Capture the cell that displays the provided text and extract its (x, y) central coordinate. 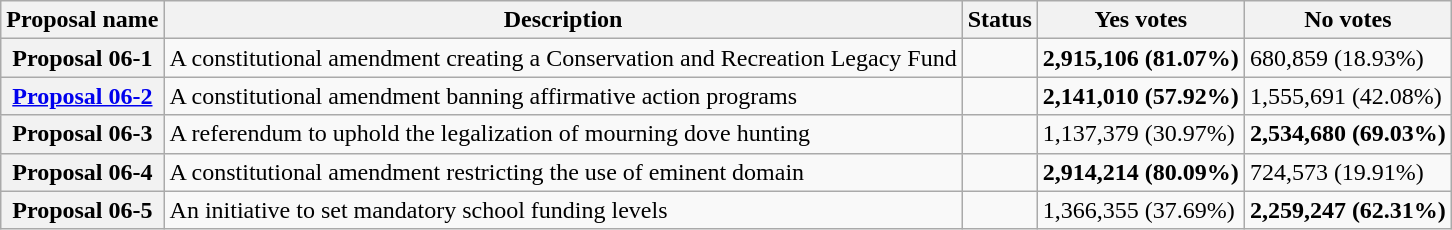
1,137,379 (30.97%) (1140, 134)
724,573 (19.91%) (1348, 172)
2,141,010 (57.92%) (1140, 96)
Proposal 06-2 (82, 96)
Proposal 06-4 (82, 172)
No votes (1348, 20)
Status (1000, 20)
2,914,214 (80.09%) (1140, 172)
2,915,106 (81.07%) (1140, 58)
A referendum to uphold the legalization of mourning dove hunting (563, 134)
1,366,355 (37.69%) (1140, 210)
Proposal name (82, 20)
Yes votes (1140, 20)
A constitutional amendment banning affirmative action programs (563, 96)
Proposal 06-1 (82, 58)
An initiative to set mandatory school funding levels (563, 210)
Proposal 06-5 (82, 210)
680,859 (18.93%) (1348, 58)
1,555,691 (42.08%) (1348, 96)
A constitutional amendment restricting the use of eminent domain (563, 172)
A constitutional amendment creating a Conservation and Recreation Legacy Fund (563, 58)
Proposal 06-3 (82, 134)
2,534,680 (69.03%) (1348, 134)
2,259,247 (62.31%) (1348, 210)
Description (563, 20)
